Return [X, Y] of the center of cell containing provided text 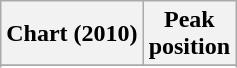
Chart (2010) [72, 34]
Peakposition [189, 34]
